Detect which cell encompasses the target text, then output its (x, y) center coordinate. 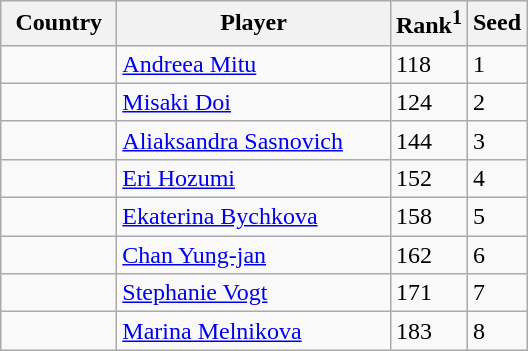
118 (428, 64)
Misaki Doi (254, 102)
2 (496, 102)
Andreea Mitu (254, 64)
Ekaterina Bychkova (254, 217)
162 (428, 255)
4 (496, 178)
5 (496, 217)
152 (428, 178)
183 (428, 331)
6 (496, 255)
Chan Yung-jan (254, 255)
Aliaksandra Sasnovich (254, 140)
Rank1 (428, 24)
171 (428, 293)
7 (496, 293)
Eri Hozumi (254, 178)
Country (59, 24)
158 (428, 217)
1 (496, 64)
124 (428, 102)
Stephanie Vogt (254, 293)
144 (428, 140)
Player (254, 24)
Marina Melnikova (254, 331)
3 (496, 140)
8 (496, 331)
Seed (496, 24)
